Locate the cell with the specified text and output its [X, Y] center coordinate. 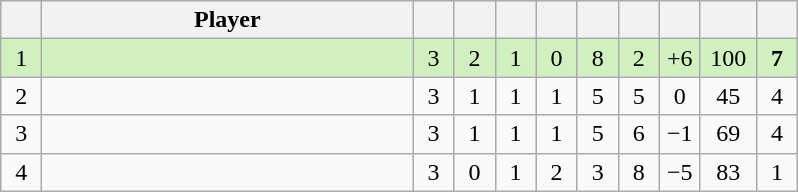
−1 [680, 134]
+6 [680, 58]
−5 [680, 172]
45 [728, 96]
Player [228, 20]
6 [638, 134]
100 [728, 58]
69 [728, 134]
7 [776, 58]
83 [728, 172]
